Extract the (x, y) coordinate from the center of the cell holding the provided text.  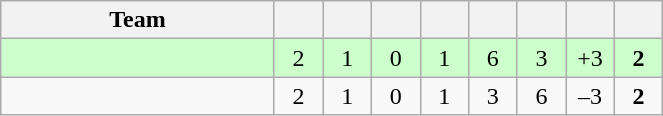
–3 (590, 96)
+3 (590, 58)
Team (138, 20)
